Detect which cell encompasses the target text, then output its [X, Y] center coordinate. 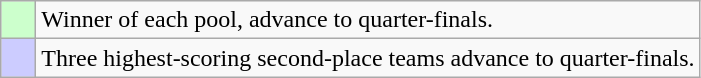
Three highest-scoring second-place teams advance to quarter-finals. [368, 58]
Winner of each pool, advance to quarter-finals. [368, 20]
